Extract the (X, Y) coordinate from the center of the cell holding the provided text.  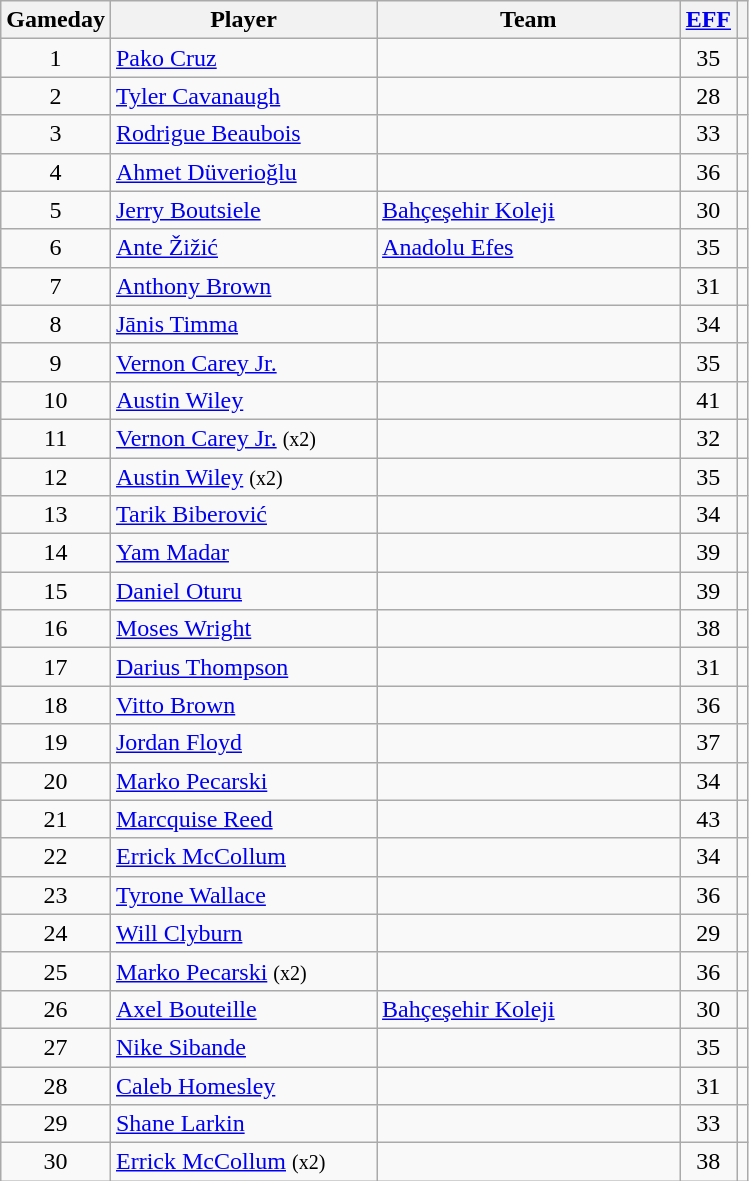
Vernon Carey Jr. (x2) (243, 438)
Darius Thompson (243, 667)
Jordan Floyd (243, 743)
2 (56, 96)
26 (56, 1009)
Anadolu Efes (529, 248)
Marko Pecarski (x2) (243, 971)
13 (56, 515)
Errick McCollum (x2) (243, 1162)
Ahmet Düverioğlu (243, 172)
Shane Larkin (243, 1124)
Austin Wiley (x2) (243, 477)
Marcquise Reed (243, 819)
20 (56, 781)
17 (56, 667)
14 (56, 553)
11 (56, 438)
Vernon Carey Jr. (243, 362)
Anthony Brown (243, 286)
Errick McCollum (243, 857)
Marko Pecarski (243, 781)
Vitto Brown (243, 705)
5 (56, 210)
43 (708, 819)
18 (56, 705)
3 (56, 134)
16 (56, 629)
24 (56, 933)
Caleb Homesley (243, 1085)
9 (56, 362)
Jānis Timma (243, 324)
32 (708, 438)
22 (56, 857)
Daniel Oturu (243, 591)
Jerry Boutsiele (243, 210)
25 (56, 971)
1 (56, 58)
Rodrigue Beaubois (243, 134)
Tyler Cavanaugh (243, 96)
6 (56, 248)
Tarik Biberović (243, 515)
37 (708, 743)
Player (243, 20)
21 (56, 819)
Nike Sibande (243, 1047)
Austin Wiley (243, 400)
12 (56, 477)
23 (56, 895)
27 (56, 1047)
7 (56, 286)
Pako Cruz (243, 58)
Team (529, 20)
Gameday (56, 20)
Moses Wright (243, 629)
Will Clyburn (243, 933)
8 (56, 324)
EFF (708, 20)
Tyrone Wallace (243, 895)
Axel Bouteille (243, 1009)
Yam Madar (243, 553)
19 (56, 743)
Ante Žižić (243, 248)
15 (56, 591)
10 (56, 400)
4 (56, 172)
41 (708, 400)
